Identify which cell holds the provided text, then report its (x, y) central coordinate. 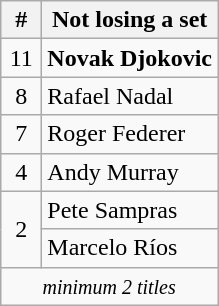
2 (22, 229)
Pete Sampras (130, 210)
4 (22, 172)
11 (22, 58)
Roger Federer (130, 134)
8 (22, 96)
Rafael Nadal (130, 96)
minimum 2 titles (110, 286)
Marcelo Ríos (130, 248)
Andy Murray (130, 172)
Novak Djokovic (130, 58)
Not losing a set (130, 20)
7 (22, 134)
# (22, 20)
